Locate the cell with the specified text and output its [x, y] center coordinate. 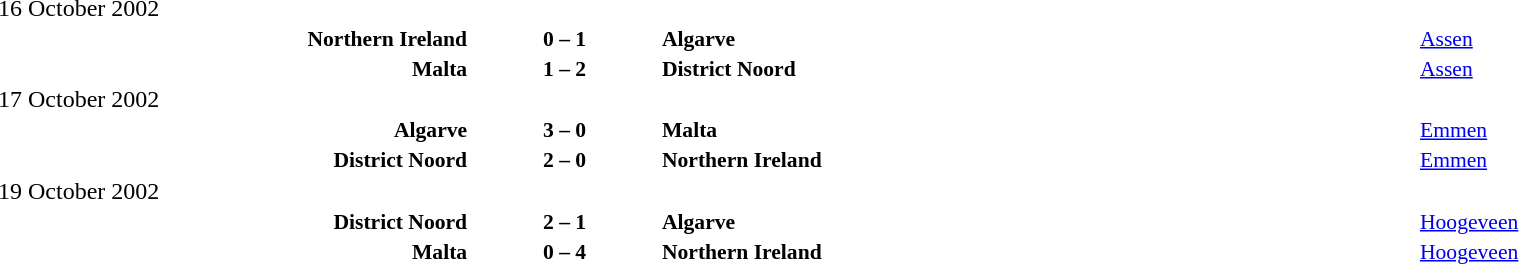
3 – 0 [564, 130]
District Noord [1038, 68]
0 – 1 [564, 38]
Northern Ireland [1038, 160]
2 – 1 [564, 222]
2 – 0 [564, 160]
1 – 2 [564, 68]
Malta [1038, 130]
